Extract the [x, y] coordinate from the center of the cell holding the provided text.  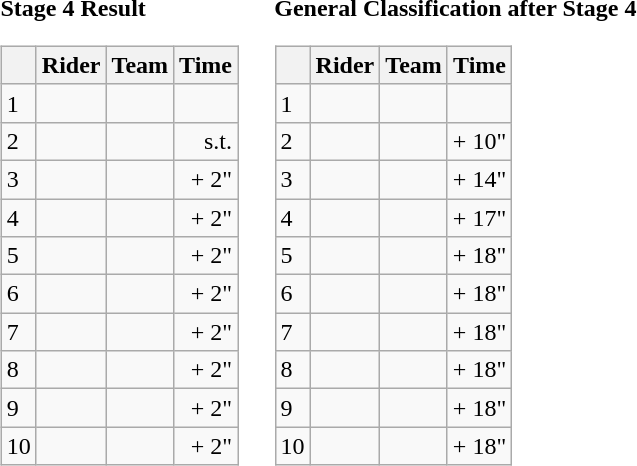
+ 17" [479, 217]
+ 10" [479, 141]
+ 14" [479, 179]
s.t. [206, 141]
